Scan for the cell matching the given text and deliver its (x, y) coordinate at center. 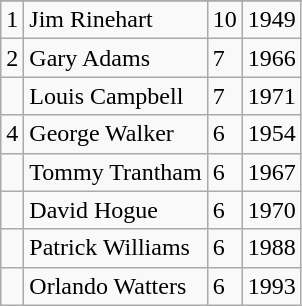
1971 (272, 96)
Louis Campbell (116, 96)
1988 (272, 248)
1966 (272, 58)
Jim Rinehart (116, 20)
David Hogue (116, 210)
1993 (272, 286)
1970 (272, 210)
Orlando Watters (116, 286)
10 (224, 20)
Tommy Trantham (116, 172)
4 (12, 134)
2 (12, 58)
George Walker (116, 134)
1949 (272, 20)
1954 (272, 134)
1 (12, 20)
1967 (272, 172)
Patrick Williams (116, 248)
Gary Adams (116, 58)
